Identify which cell holds the provided text, then report its [X, Y] central coordinate. 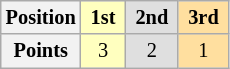
Position [41, 17]
3rd [203, 17]
Points [41, 51]
2nd [152, 17]
1st [104, 17]
1 [203, 51]
3 [104, 51]
2 [152, 51]
